Capture the cell that displays the provided text and extract its (x, y) central coordinate. 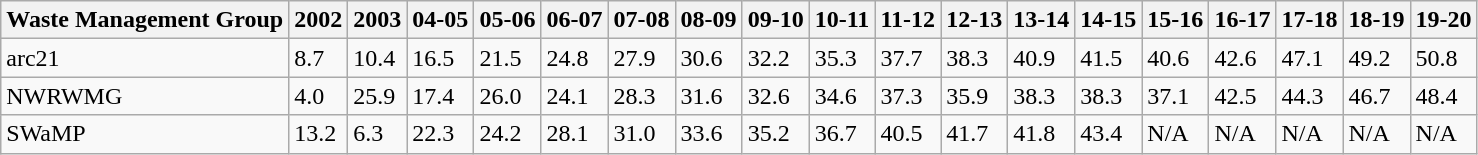
46.7 (1376, 96)
24.1 (574, 96)
11-12 (908, 20)
10.4 (378, 58)
32.2 (776, 58)
6.3 (378, 134)
06-07 (574, 20)
42.5 (1242, 96)
34.6 (842, 96)
Waste Management Group (145, 20)
35.3 (842, 58)
12-13 (974, 20)
07-08 (642, 20)
24.2 (508, 134)
04-05 (440, 20)
16.5 (440, 58)
26.0 (508, 96)
17-18 (1310, 20)
8.7 (318, 58)
37.1 (1176, 96)
31.6 (708, 96)
30.6 (708, 58)
35.2 (776, 134)
32.6 (776, 96)
17.4 (440, 96)
49.2 (1376, 58)
40.5 (908, 134)
13-14 (1042, 20)
35.9 (974, 96)
41.7 (974, 134)
31.0 (642, 134)
48.4 (1444, 96)
43.4 (1108, 134)
50.8 (1444, 58)
21.5 (508, 58)
14-15 (1108, 20)
4.0 (318, 96)
33.6 (708, 134)
47.1 (1310, 58)
28.1 (574, 134)
13.2 (318, 134)
NWRWMG (145, 96)
40.6 (1176, 58)
37.7 (908, 58)
25.9 (378, 96)
2002 (318, 20)
09-10 (776, 20)
16-17 (1242, 20)
41.8 (1042, 134)
27.9 (642, 58)
40.9 (1042, 58)
41.5 (1108, 58)
36.7 (842, 134)
10-11 (842, 20)
05-06 (508, 20)
37.3 (908, 96)
42.6 (1242, 58)
24.8 (574, 58)
28.3 (642, 96)
08-09 (708, 20)
18-19 (1376, 20)
19-20 (1444, 20)
SWaMP (145, 134)
44.3 (1310, 96)
15-16 (1176, 20)
2003 (378, 20)
arc21 (145, 58)
22.3 (440, 134)
